Extract the [x, y] coordinate from the center of the cell holding the provided text.  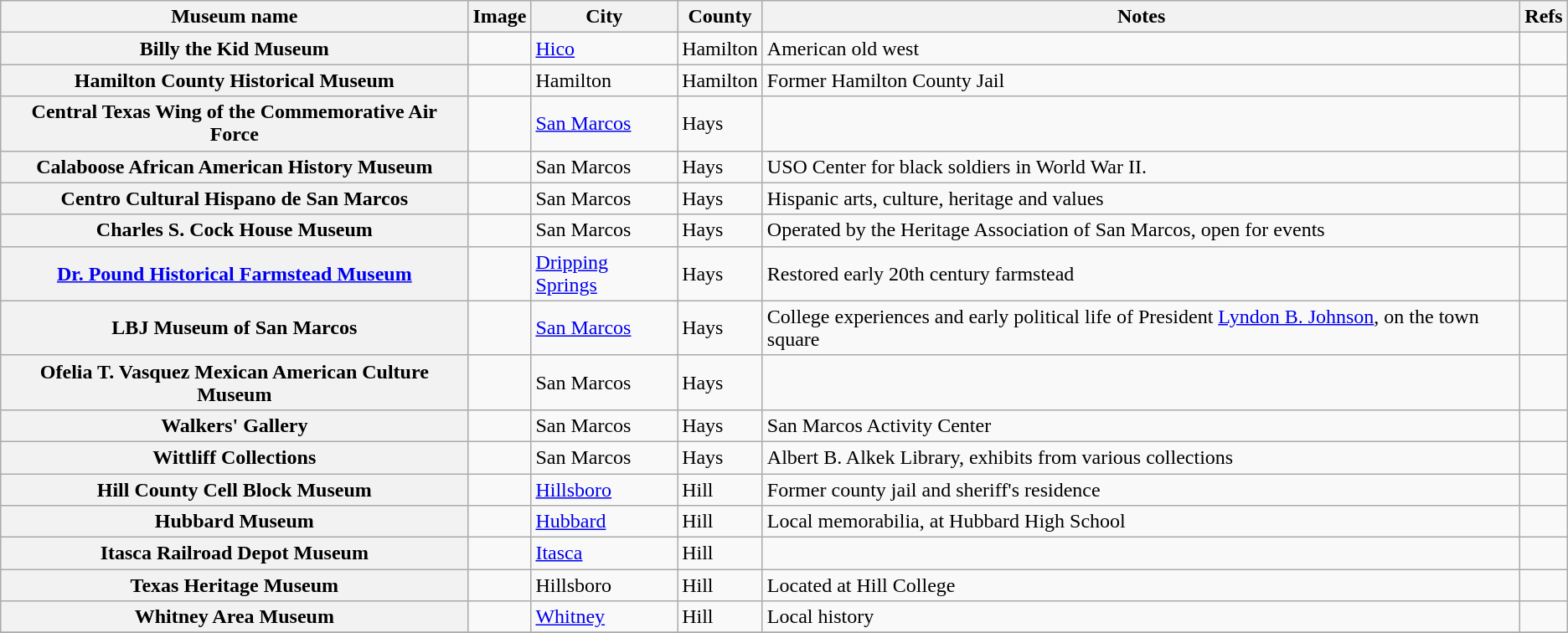
Ofelia T. Vasquez Mexican American Culture Museum [235, 382]
Hico [605, 49]
College experiences and early political life of President Lyndon B. Johnson, on the town square [1141, 328]
County [720, 17]
Hamilton County Historical Museum [235, 80]
Refs [1544, 17]
Former Hamilton County Jail [1141, 80]
Image [499, 17]
Texas Heritage Museum [235, 585]
Walkers' Gallery [235, 425]
San Marcos Activity Center [1141, 425]
Wittliff Collections [235, 457]
Operated by the Heritage Association of San Marcos, open for events [1141, 230]
Dripping Springs [605, 273]
Itasca Railroad Depot Museum [235, 553]
Whitney Area Museum [235, 617]
LBJ Museum of San Marcos [235, 328]
Calaboose African American History Museum [235, 167]
Whitney [605, 617]
Billy the Kid Museum [235, 49]
USO Center for black soldiers in World War II. [1141, 167]
Former county jail and sheriff's residence [1141, 490]
Charles S. Cock House Museum [235, 230]
City [605, 17]
Hubbard Museum [235, 522]
Dr. Pound Historical Farmstead Museum [235, 273]
Hill County Cell Block Museum [235, 490]
Itasca [605, 553]
Restored early 20th century farmstead [1141, 273]
Centro Cultural Hispano de San Marcos [235, 198]
Located at Hill College [1141, 585]
Local history [1141, 617]
Notes [1141, 17]
Museum name [235, 17]
Local memorabilia, at Hubbard High School [1141, 522]
Hubbard [605, 522]
Albert B. Alkek Library, exhibits from various collections [1141, 457]
Hispanic arts, culture, heritage and values [1141, 198]
Central Texas Wing of the Commemorative Air Force [235, 124]
American old west [1141, 49]
